Scan for the cell matching the given text and deliver its [X, Y] coordinate at center. 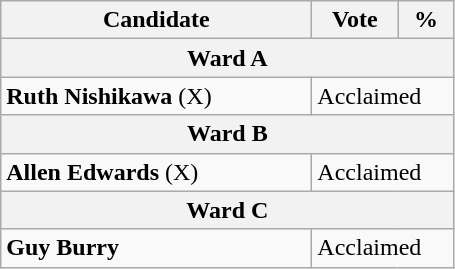
Allen Edwards (X) [156, 172]
% [426, 20]
Ruth Nishikawa (X) [156, 96]
Vote [355, 20]
Candidate [156, 20]
Ward C [228, 210]
Guy Burry [156, 248]
Ward B [228, 134]
Ward A [228, 58]
